Provide the [x, y] coordinate of the cell's center where the given text is located.  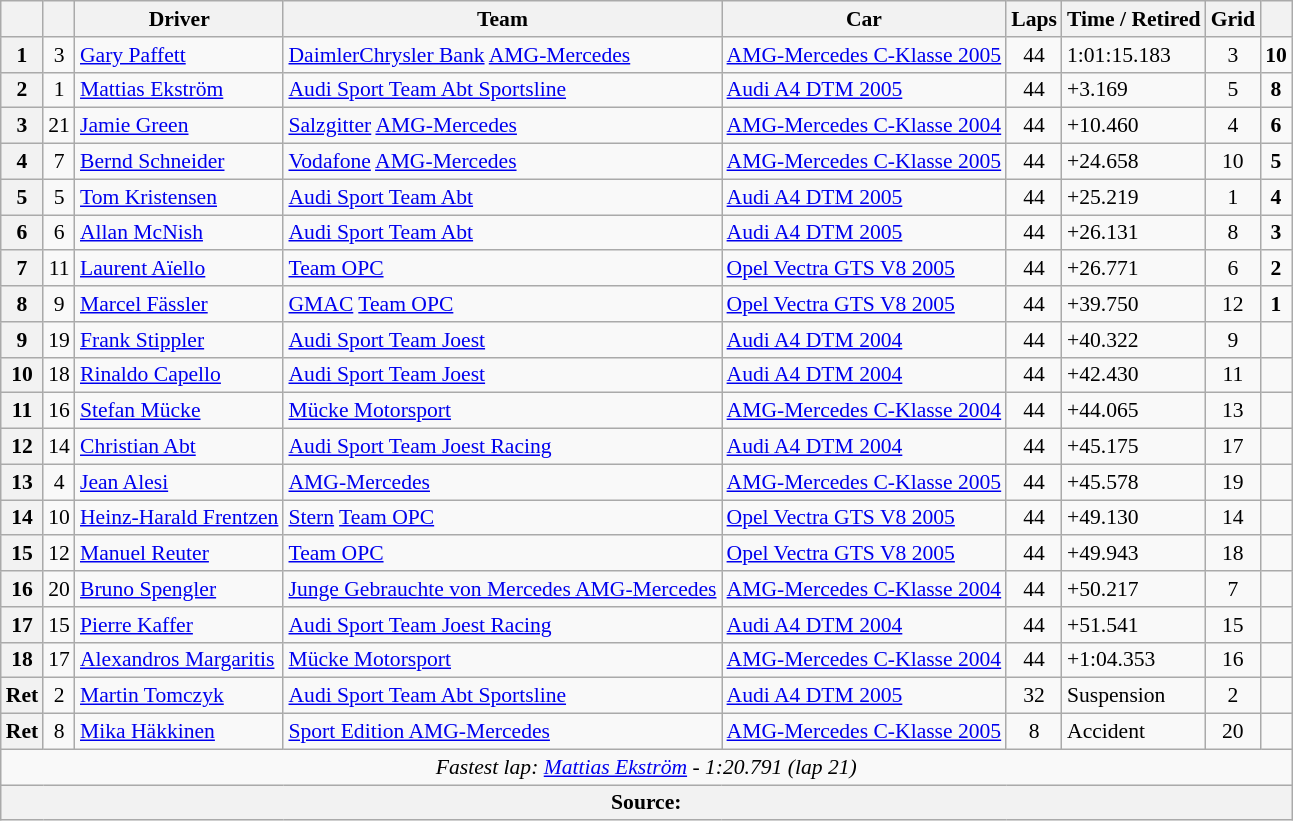
Sport Edition AMG-Mercedes [502, 732]
+24.658 [1134, 162]
Heinz-Harald Frentzen [179, 518]
+49.130 [1134, 518]
+51.541 [1134, 625]
Martin Tomczyk [179, 696]
Car [864, 19]
Mika Häkkinen [179, 732]
Allan McNish [179, 233]
Alexandros Margaritis [179, 660]
Junge Gebrauchte von Mercedes AMG-Mercedes [502, 589]
GMAC Team OPC [502, 304]
Bernd Schneider [179, 162]
Mattias Ekström [179, 90]
Grid [1234, 19]
Rinaldo Capello [179, 375]
Tom Kristensen [179, 197]
Time / Retired [1134, 19]
+45.578 [1134, 482]
Accident [1134, 732]
+45.175 [1134, 447]
Fastest lap: Mattias Ekström - 1:20.791 (lap 21) [646, 767]
+49.943 [1134, 554]
Laps [1034, 19]
Christian Abt [179, 447]
Jamie Green [179, 126]
Stefan Mücke [179, 411]
+44.065 [1134, 411]
+42.430 [1134, 375]
+10.460 [1134, 126]
+40.322 [1134, 340]
Frank Stippler [179, 340]
Driver [179, 19]
32 [1034, 696]
Bruno Spengler [179, 589]
+50.217 [1134, 589]
Team [502, 19]
+25.219 [1134, 197]
AMG-Mercedes [502, 482]
Laurent Aïello [179, 269]
Vodafone AMG-Mercedes [502, 162]
1:01:15.183 [1134, 55]
21 [59, 126]
Suspension [1134, 696]
Marcel Fässler [179, 304]
Stern Team OPC [502, 518]
Pierre Kaffer [179, 625]
+3.169 [1134, 90]
Source: [646, 803]
+26.771 [1134, 269]
Jean Alesi [179, 482]
Salzgitter AMG-Mercedes [502, 126]
+39.750 [1134, 304]
DaimlerChrysler Bank AMG-Mercedes [502, 55]
Gary Paffett [179, 55]
+1:04.353 [1134, 660]
+26.131 [1134, 233]
Manuel Reuter [179, 554]
